Identify which cell holds the provided text, then report its (x, y) central coordinate. 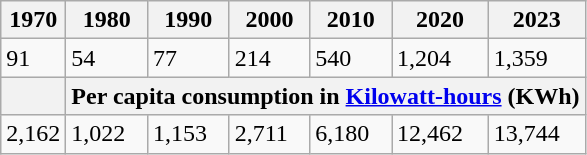
1,359 (536, 58)
1,022 (107, 134)
2010 (351, 20)
2000 (270, 20)
214 (270, 58)
12,462 (440, 134)
1970 (34, 20)
2023 (536, 20)
1990 (189, 20)
54 (107, 58)
13,744 (536, 134)
540 (351, 58)
2,162 (34, 134)
91 (34, 58)
Per capita consumption in Kilowatt-hours (KWh) (326, 96)
1980 (107, 20)
2020 (440, 20)
1,153 (189, 134)
77 (189, 58)
1,204 (440, 58)
6,180 (351, 134)
2,711 (270, 134)
